Locate the cell with the specified text and output its (X, Y) center coordinate. 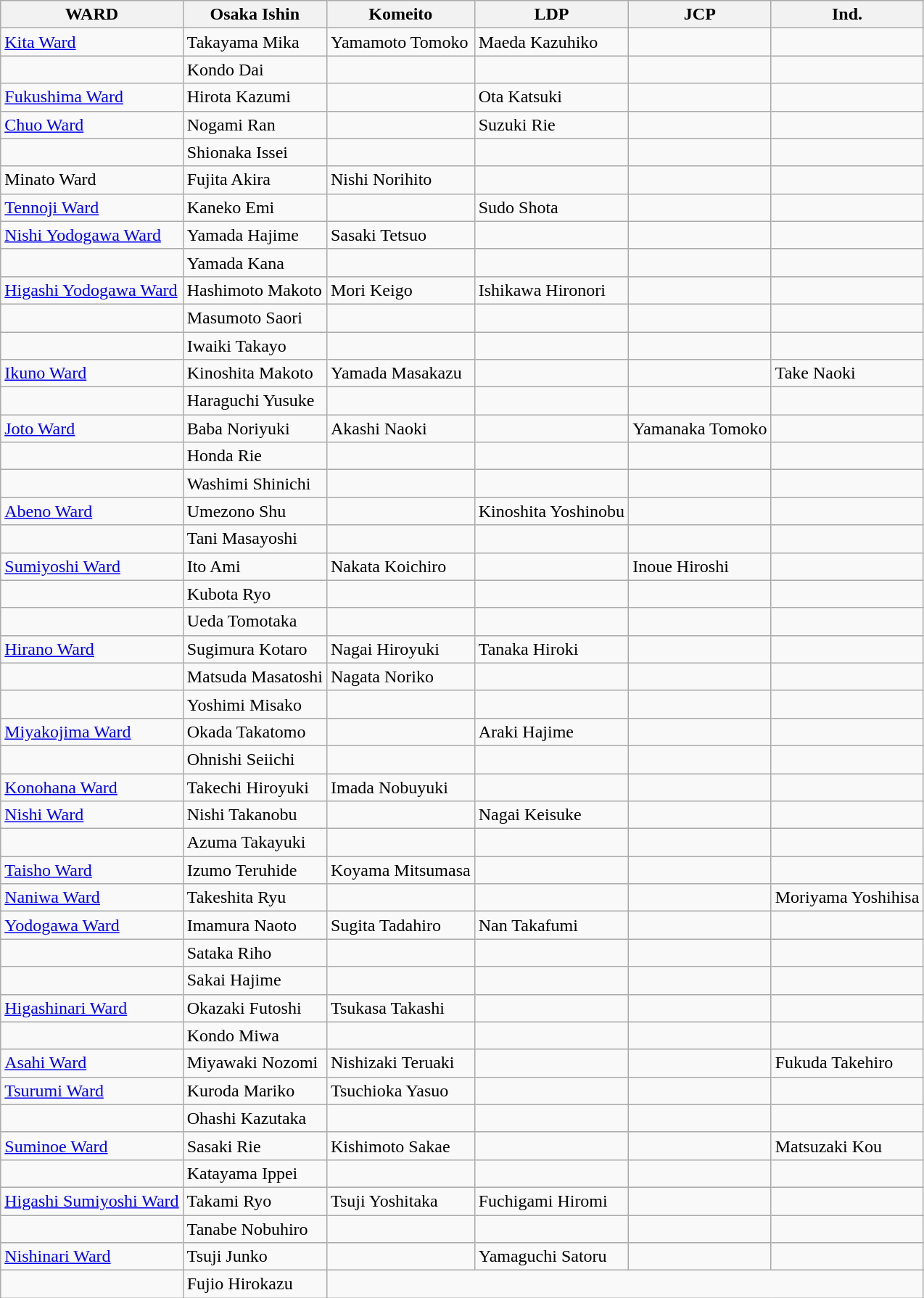
Sataka Riho (255, 953)
Naniwa Ward (91, 898)
Nagai Hiroyuki (400, 649)
Yamaguchi Satoru (551, 1257)
LDP (551, 15)
Akashi Naoki (400, 429)
JCP (700, 15)
Yodogawa Ward (91, 925)
Yamanaka Tomoko (700, 429)
Suminoe Ward (91, 1146)
Haraguchi Yusuke (255, 401)
Iwaiki Takayo (255, 346)
Umezono Shu (255, 511)
Shionaka Issei (255, 152)
Katayama Ippei (255, 1173)
Mori Keigo (400, 290)
Komeito (400, 15)
Takechi Hiroyuki (255, 787)
Tanabe Nobuhiro (255, 1229)
Nakata Koichiro (400, 566)
Moriyama Yoshihisa (847, 898)
Ohnishi Seiichi (255, 759)
Higashi Sumiyoshi Ward (91, 1201)
Hirano Ward (91, 649)
Imada Nobuyuki (400, 787)
Tani Masayoshi (255, 539)
Kaneko Emi (255, 207)
Kuroda Mariko (255, 1091)
Sugita Tadahiro (400, 925)
Okazaki Futoshi (255, 1008)
Nishi Takanobu (255, 815)
Tsuchioka Yasuo (400, 1091)
Tsukasa Takashi (400, 1008)
Kishimoto Sakae (400, 1146)
Imamura Naoto (255, 925)
Yamamoto Tomoko (400, 42)
Tennoji Ward (91, 207)
Sasaki Tetsuo (400, 235)
Hirota Kazumi (255, 97)
Sugimura Kotaro (255, 649)
Okada Takatomo (255, 732)
Baba Noriyuki (255, 429)
Takeshita Ryu (255, 898)
Tsurumi Ward (91, 1091)
Miyakojima Ward (91, 732)
Higashinari Ward (91, 1008)
Kinoshita Makoto (255, 373)
Fujio Hirokazu (255, 1284)
Osaka Ishin (255, 15)
Abeno Ward (91, 511)
Tsuji Junko (255, 1257)
Nishinari Ward (91, 1257)
Matsuzaki Kou (847, 1146)
Yamada Kana (255, 263)
Sumiyoshi Ward (91, 566)
Ikuno Ward (91, 373)
Matsuda Masatoshi (255, 677)
Ishikawa Hironori (551, 290)
Nishi Ward (91, 815)
Kondo Dai (255, 70)
Washimi Shinichi (255, 484)
Nagata Noriko (400, 677)
Ohashi Kazutaka (255, 1118)
Ito Ami (255, 566)
Fujita Akira (255, 180)
Nishizaki Teruaki (400, 1063)
Kondo Miwa (255, 1035)
Ueda Tomotaka (255, 621)
Masumoto Saori (255, 318)
Kubota Ryo (255, 594)
Chuo Ward (91, 125)
Higashi Yodogawa Ward (91, 290)
Yamada Masakazu (400, 373)
Ota Katsuki (551, 97)
Asahi Ward (91, 1063)
Araki Hajime (551, 732)
Miyawaki Nozomi (255, 1063)
Hashimoto Makoto (255, 290)
Tanaka Hiroki (551, 649)
Ind. (847, 15)
Azuma Takayuki (255, 843)
Honda Rie (255, 456)
Sakai Hajime (255, 980)
Sudo Shota (551, 207)
Izumo Teruhide (255, 870)
Inoue Hiroshi (700, 566)
Fukushima Ward (91, 97)
Maeda Kazuhiko (551, 42)
Tsuji Yoshitaka (400, 1201)
Koyama Mitsumasa (400, 870)
Sasaki Rie (255, 1146)
Fukuda Takehiro (847, 1063)
Joto Ward (91, 429)
Minato Ward (91, 180)
Nogami Ran (255, 125)
Takami Ryo (255, 1201)
Yamada Hajime (255, 235)
Nishi Yodogawa Ward (91, 235)
Nan Takafumi (551, 925)
Fuchigami Hiromi (551, 1201)
Nishi Norihito (400, 180)
Kinoshita Yoshinobu (551, 511)
WARD (91, 15)
Take Naoki (847, 373)
Takayama Mika (255, 42)
Konohana Ward (91, 787)
Nagai Keisuke (551, 815)
Kita Ward (91, 42)
Yoshimi Misako (255, 704)
Suzuki Rie (551, 125)
Taisho Ward (91, 870)
